Return (X, Y) of the center of cell containing provided text 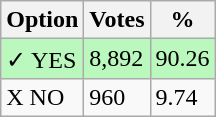
9.74 (182, 97)
% (182, 20)
X NO (42, 97)
960 (117, 97)
✓ YES (42, 59)
Option (42, 20)
Votes (117, 20)
90.26 (182, 59)
8,892 (117, 59)
